Identify which cell holds the provided text, then report its (X, Y) central coordinate. 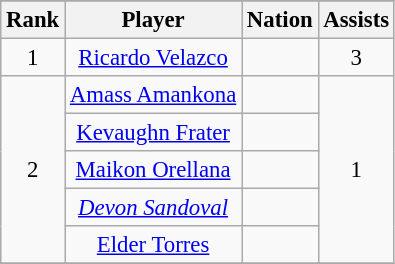
Elder Torres (154, 245)
Player (154, 20)
3 (356, 58)
Nation (280, 20)
Maikon Orellana (154, 170)
Amass Amankona (154, 95)
2 (33, 170)
Ricardo Velazco (154, 58)
Rank (33, 20)
Assists (356, 20)
Devon Sandoval (154, 208)
Kevaughn Frater (154, 133)
